Output the [X, Y] coordinate of the center of the cell containing the given text.  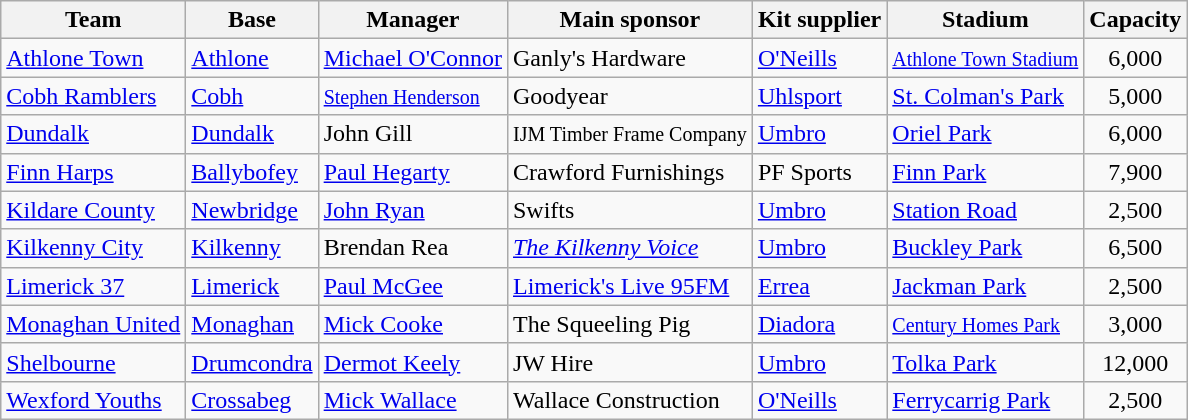
Limerick [252, 286]
Jackman Park [986, 286]
Manager [412, 20]
6,500 [1136, 248]
Limerick 37 [94, 286]
Kilkenny [252, 248]
Wexford Youths [94, 400]
Crawford Furnishings [630, 172]
Dermot Keely [412, 362]
Paul McGee [412, 286]
Base [252, 20]
Paul Hegarty [412, 172]
Tolka Park [986, 362]
Shelbourne [94, 362]
The Kilkenny Voice [630, 248]
JW Hire [630, 362]
5,000 [1136, 96]
Stadium [986, 20]
Wallace Construction [630, 400]
Kit supplier [819, 20]
Station Road [986, 210]
Team [94, 20]
Athlone Town Stadium [986, 58]
Athlone [252, 58]
Brendan Rea [412, 248]
Finn Harps [94, 172]
Kildare County [94, 210]
Buckley Park [986, 248]
Ganly's Hardware [630, 58]
Diadora [819, 324]
Cobh Ramblers [94, 96]
Limerick's Live 95FM [630, 286]
Michael O'Connor [412, 58]
Capacity [1136, 20]
Ferrycarrig Park [986, 400]
Oriel Park [986, 134]
Stephen Henderson [412, 96]
PF Sports [819, 172]
Newbridge [252, 210]
Mick Wallace [412, 400]
Crossabeg [252, 400]
Drumcondra [252, 362]
7,900 [1136, 172]
John Ryan [412, 210]
Kilkenny City [94, 248]
Mick Cooke [412, 324]
Ballybofey [252, 172]
Errea [819, 286]
Swifts [630, 210]
St. Colman's Park [986, 96]
Goodyear [630, 96]
Finn Park [986, 172]
Athlone Town [94, 58]
12,000 [1136, 362]
Monaghan [252, 324]
Uhlsport [819, 96]
Main sponsor [630, 20]
Monaghan United [94, 324]
The Squeeling Pig [630, 324]
Century Homes Park [986, 324]
IJM Timber Frame Company [630, 134]
3,000 [1136, 324]
Cobh [252, 96]
John Gill [412, 134]
